Determine the (x, y) coordinate at the center of the cell enclosing the given text.  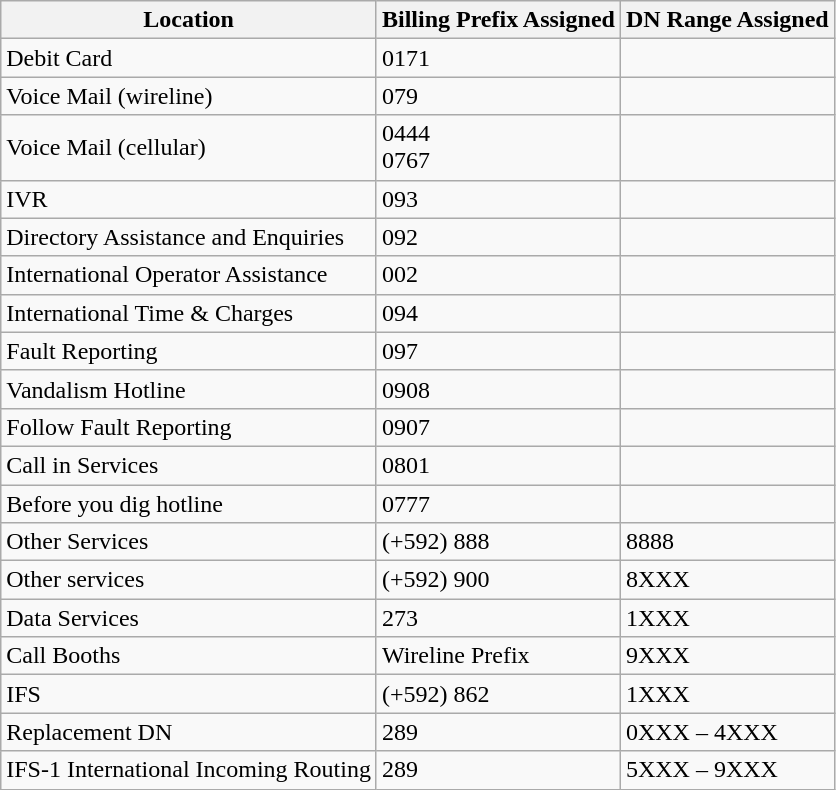
Wireline Prefix (498, 656)
097 (498, 351)
0XXX – 4XXX (727, 732)
Data Services (189, 618)
0907 (498, 427)
002 (498, 275)
Follow Fault Reporting (189, 427)
094 (498, 313)
IVR (189, 199)
Call in Services (189, 465)
092 (498, 237)
Fault Reporting (189, 351)
International Operator Assistance (189, 275)
273 (498, 618)
Call Booths (189, 656)
(+592) 888 (498, 542)
Replacement DN (189, 732)
0777 (498, 503)
Billing Prefix Assigned (498, 20)
Directory Assistance and Enquiries (189, 237)
(+592) 900 (498, 580)
DN Range Assigned (727, 20)
093 (498, 199)
Voice Mail (cellular) (189, 148)
5XXX – 9XXX (727, 770)
Other Services (189, 542)
IFS (189, 694)
Location (189, 20)
Voice Mail (wireline) (189, 96)
9XXX (727, 656)
IFS-1 International Incoming Routing (189, 770)
Before you dig hotline (189, 503)
8XXX (727, 580)
(+592) 862 (498, 694)
Other services (189, 580)
International Time & Charges (189, 313)
0171 (498, 58)
0801 (498, 465)
0908 (498, 389)
079 (498, 96)
8888 (727, 542)
Debit Card (189, 58)
Vandalism Hotline (189, 389)
04440767 (498, 148)
